Output the (X, Y) coordinate of the center of the cell containing the given text.  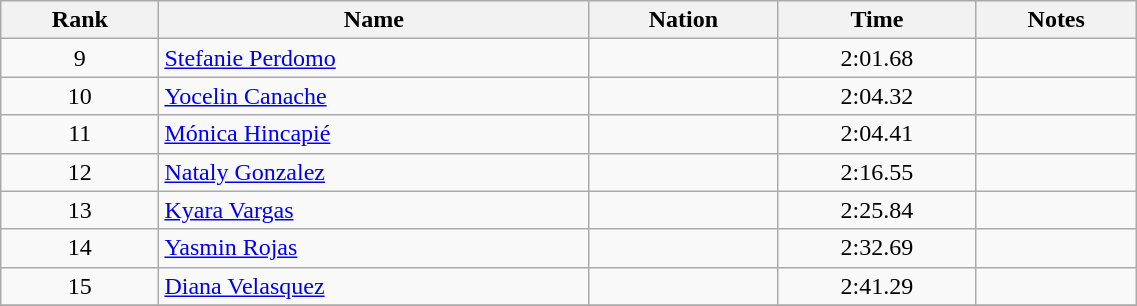
9 (80, 58)
2:04.32 (876, 96)
Name (374, 20)
Nataly Gonzalez (374, 172)
Mónica Hincapié (374, 134)
2:04.41 (876, 134)
2:16.55 (876, 172)
Yocelin Canache (374, 96)
2:41.29 (876, 286)
Time (876, 20)
2:25.84 (876, 210)
15 (80, 286)
Stefanie Perdomo (374, 58)
Notes (1056, 20)
12 (80, 172)
11 (80, 134)
Rank (80, 20)
Kyara Vargas (374, 210)
2:01.68 (876, 58)
Yasmin Rojas (374, 248)
14 (80, 248)
2:32.69 (876, 248)
Diana Velasquez (374, 286)
Nation (684, 20)
10 (80, 96)
13 (80, 210)
